Output the (X, Y) coordinate of the center of the cell containing the given text.  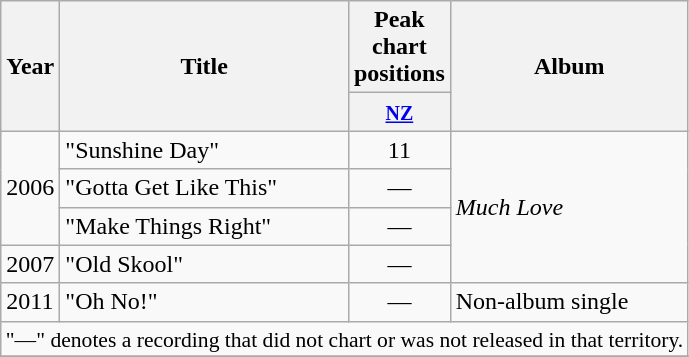
Much Love (569, 207)
NZ (399, 112)
11 (399, 150)
Album (569, 66)
"Make Things Right" (204, 226)
Year (30, 66)
Peak chart positions (399, 47)
"Sunshine Day" (204, 150)
"Old Skool" (204, 264)
2006 (30, 188)
Title (204, 66)
2011 (30, 302)
"Oh No!" (204, 302)
"Gotta Get Like This" (204, 188)
Non-album single (569, 302)
2007 (30, 264)
"—" denotes a recording that did not chart or was not released in that territory. (345, 339)
